Find where the given text appears and provide that cell's center as (x, y) coordinate. 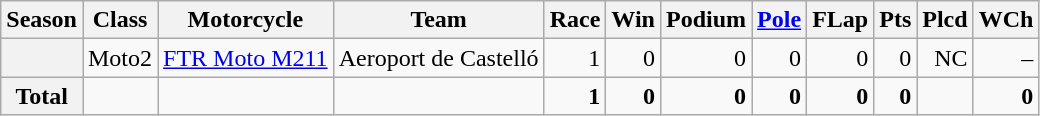
Team (438, 20)
Aeroport de Castelló (438, 58)
NC (945, 58)
Pts (896, 20)
FLap (840, 20)
Podium (706, 20)
Plcd (945, 20)
– (1006, 58)
FTR Moto M211 (246, 58)
Win (634, 20)
Race (575, 20)
WCh (1006, 20)
Motorcycle (246, 20)
Moto2 (120, 58)
Season (42, 20)
Pole (780, 20)
Class (120, 20)
Total (42, 96)
